Pinpoint the cell where the given text exists, returning its (X, Y) midpoint coordinate. 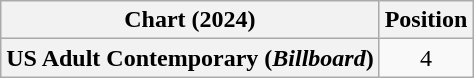
Chart (2024) (190, 20)
US Adult Contemporary (Billboard) (190, 58)
4 (426, 58)
Position (426, 20)
